Capture the cell that displays the provided text and extract its (X, Y) central coordinate. 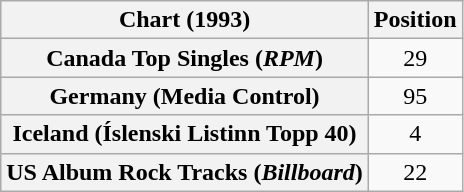
22 (415, 172)
Iceland (Íslenski Listinn Topp 40) (185, 134)
US Album Rock Tracks (Billboard) (185, 172)
Canada Top Singles (RPM) (185, 58)
Position (415, 20)
Germany (Media Control) (185, 96)
Chart (1993) (185, 20)
95 (415, 96)
4 (415, 134)
29 (415, 58)
